From the cell containing the given text, extract its center point as [X, Y] coordinate. 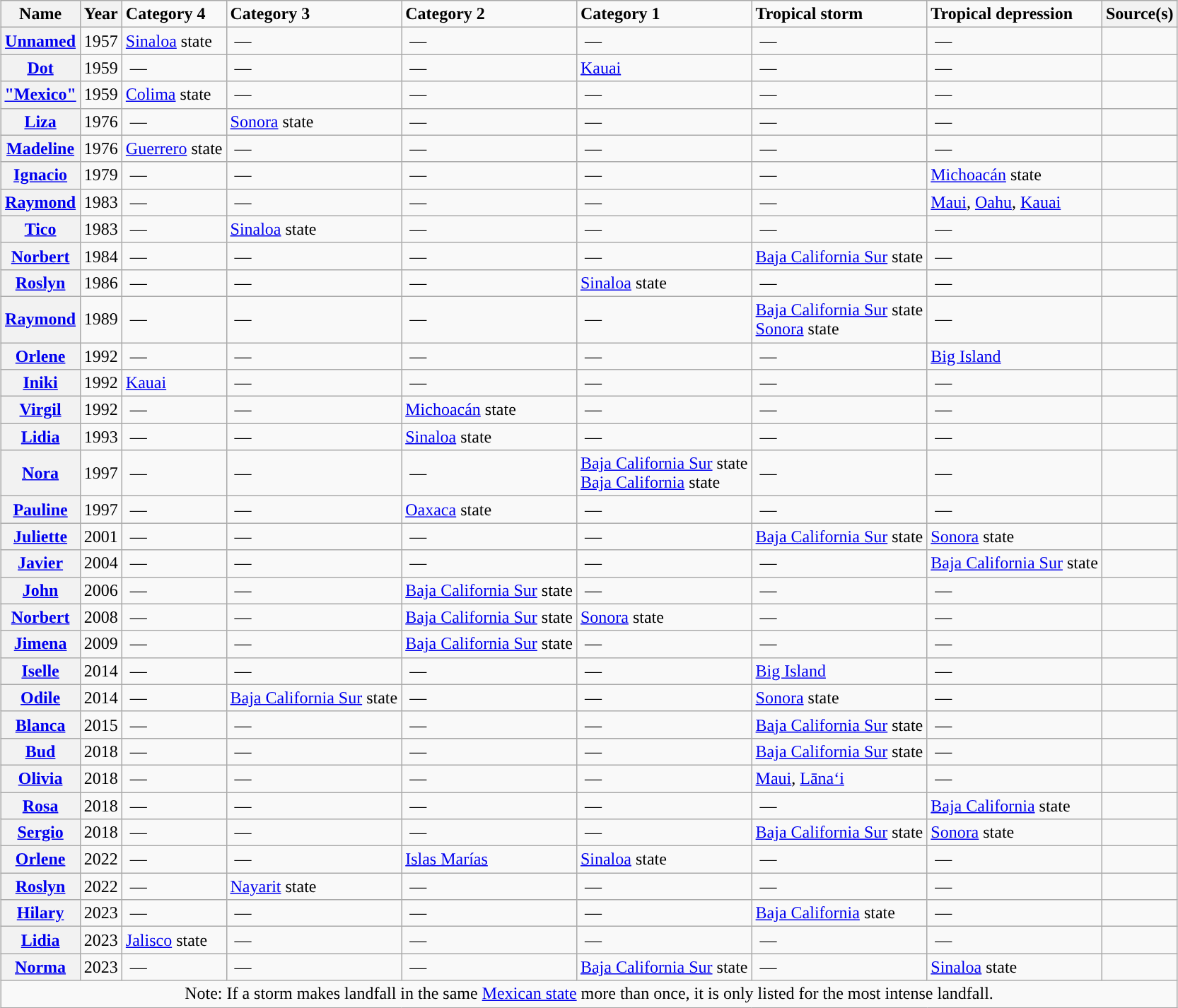
Virgil [40, 410]
Iselle [40, 671]
Colima state [174, 95]
Guerrero state [174, 148]
Norma [40, 967]
Category 4 [174, 14]
Iniki [40, 383]
Ignacio [40, 175]
Note: If a storm makes landfall in the same Mexican state more than once, it is only listed for the most intense landfall. [589, 994]
Hilary [40, 913]
Rosa [40, 805]
Maui, Lānaʻi [839, 778]
Category 3 [314, 14]
Odile [40, 698]
1957 [100, 41]
Nayarit state [314, 886]
1979 [100, 175]
2001 [100, 537]
Unnamed [40, 41]
1986 [100, 283]
Blanca [40, 725]
Jimena [40, 644]
2006 [100, 590]
Sergio [40, 833]
Juliette [40, 537]
Nora [40, 474]
Madeline [40, 148]
Jalisco state [174, 940]
Name [40, 14]
John [40, 590]
2008 [100, 617]
Islas Marías [489, 860]
Olivia [40, 778]
Category 1 [664, 14]
Tropical storm [839, 14]
Tropical depression [1015, 14]
Baja California Sur stateSonora state [839, 320]
1989 [100, 320]
1984 [100, 256]
1993 [100, 437]
Liza [40, 122]
Javier [40, 563]
2004 [100, 563]
Bud [40, 751]
Maui, Oahu, Kauai [1015, 202]
2009 [100, 644]
Source(s) [1140, 14]
Dot [40, 68]
Oaxaca state [489, 510]
Year [100, 14]
Baja California Sur stateBaja California state [664, 474]
Tico [40, 229]
Category 2 [489, 14]
2015 [100, 725]
"Mexico" [40, 95]
Pauline [40, 510]
